Pinpoint the cell where the given text exists, returning its [X, Y] midpoint coordinate. 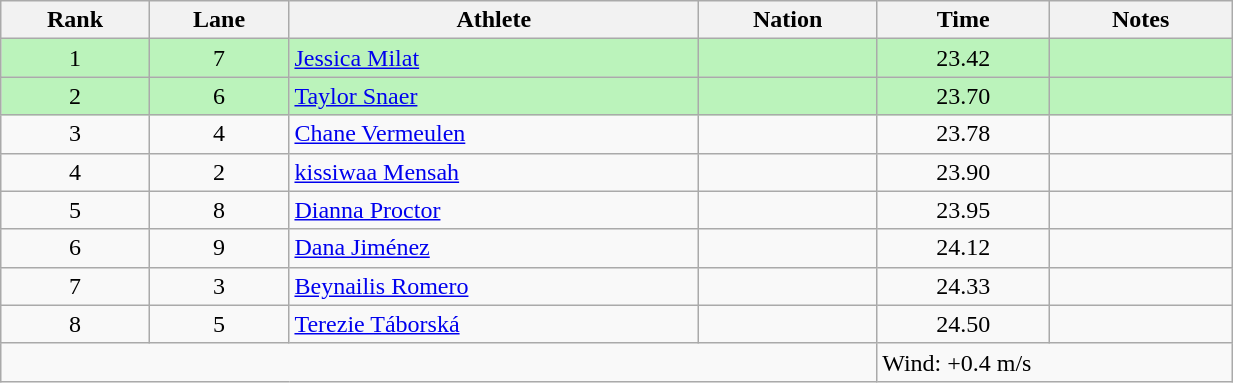
Notes [1141, 20]
Wind: +0.4 m/s [1054, 362]
23.90 [964, 172]
24.50 [964, 324]
Beynailis Romero [494, 286]
Jessica Milat [494, 58]
kissiwaa Mensah [494, 172]
Nation [788, 20]
Time [964, 20]
Dana Jiménez [494, 248]
1 [76, 58]
Dianna Proctor [494, 210]
23.95 [964, 210]
9 [219, 248]
Terezie Táborská [494, 324]
Athlete [494, 20]
Lane [219, 20]
23.78 [964, 134]
24.12 [964, 248]
Chane Vermeulen [494, 134]
Rank [76, 20]
23.42 [964, 58]
Taylor Snaer [494, 96]
24.33 [964, 286]
23.70 [964, 96]
